Detect which cell encompasses the target text, then output its (x, y) center coordinate. 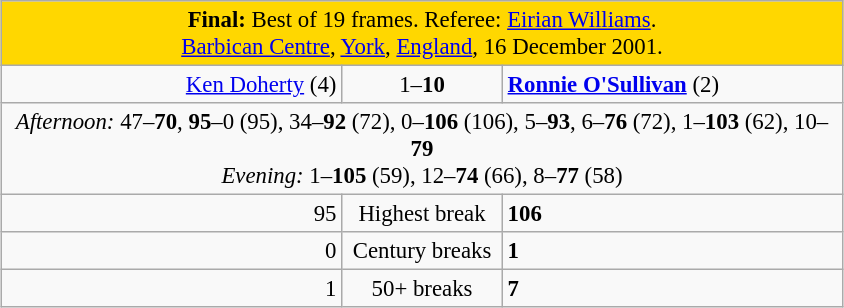
Final: Best of 19 frames. Referee: Eirian Williams.Barbican Centre, York, England, 16 December 2001. (422, 34)
50+ breaks (422, 289)
Afternoon: 47–70, 95–0 (95), 34–92 (72), 0–106 (106), 5–93, 6–76 (72), 1–103 (62), 10–79Evening: 1–105 (59), 12–74 (66), 8–77 (58) (422, 149)
1–10 (422, 85)
Ken Doherty (4) (172, 85)
95 (172, 214)
106 (672, 214)
Century breaks (422, 251)
Ronnie O'Sullivan (2) (672, 85)
0 (172, 251)
Highest break (422, 214)
7 (672, 289)
